Search for the cell housing the specified text and yield its [x, y] center coordinate. 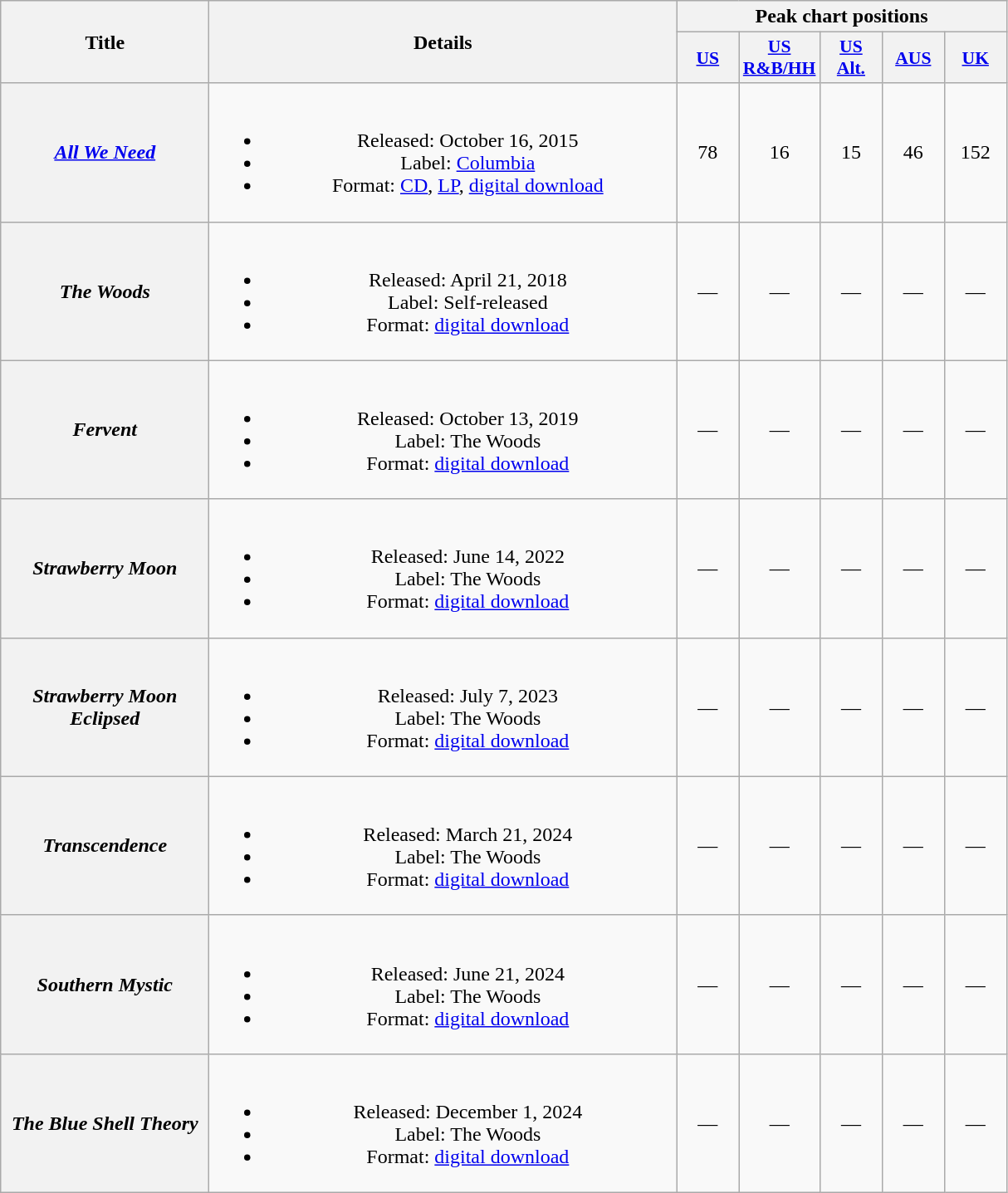
The Blue Shell Theory [105, 1122]
US Alt. [850, 58]
Released: July 7, 2023Label: The WoodsFormat: digital download [443, 707]
152 [975, 153]
AUS [913, 58]
Released: March 21, 2024Label: The WoodsFormat: digital download [443, 845]
46 [913, 153]
US [707, 58]
US R&B/HH [780, 58]
The Woods [105, 291]
Released: June 21, 2024Label: The WoodsFormat: digital download [443, 985]
Title [105, 42]
16 [780, 153]
Southern Mystic [105, 985]
Transcendence [105, 845]
UK [975, 58]
All We Need [105, 153]
Released: April 21, 2018Label: Self-releasedFormat: digital download [443, 291]
Released: December 1, 2024Label: The WoodsFormat: digital download [443, 1122]
Fervent [105, 430]
Strawberry Moon [105, 568]
Released: June 14, 2022Label: The WoodsFormat: digital download [443, 568]
Peak chart positions [842, 17]
15 [850, 153]
Released: October 13, 2019Label: The WoodsFormat: digital download [443, 430]
78 [707, 153]
Details [443, 42]
Released: October 16, 2015Label: ColumbiaFormat: CD, LP, digital download [443, 153]
Strawberry Moon Eclipsed [105, 707]
